Provide the (X, Y) coordinate of the cell's center where the given text is located.  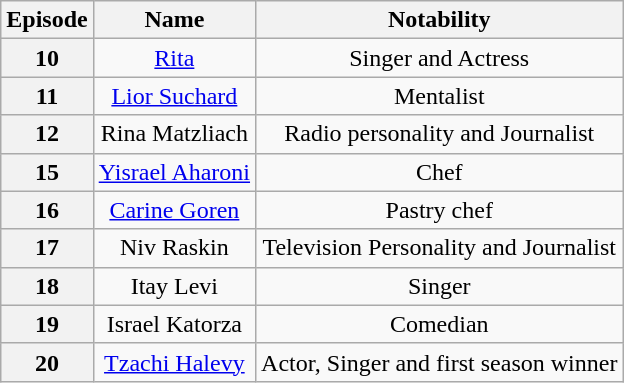
Rina Matzliach (174, 134)
Israel Katorza (174, 324)
Notability (440, 20)
Comedian (440, 324)
Episode (47, 20)
20 (47, 362)
10 (47, 58)
Pastry chef (440, 210)
Itay Levi (174, 286)
Television Personality and Journalist (440, 248)
Radio personality and Journalist (440, 134)
16 (47, 210)
Singer (440, 286)
Rita (174, 58)
18 (47, 286)
Lior Suchard (174, 96)
Actor, Singer and first season winner (440, 362)
Mentalist (440, 96)
15 (47, 172)
11 (47, 96)
17 (47, 248)
Yisrael Aharoni (174, 172)
Name (174, 20)
Tzachi Halevy (174, 362)
Chef (440, 172)
12 (47, 134)
19 (47, 324)
Carine Goren (174, 210)
Niv Raskin (174, 248)
Singer and Actress (440, 58)
